Detect which cell encompasses the target text, then output its [x, y] center coordinate. 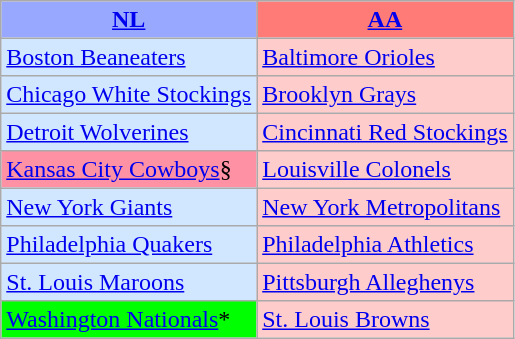
Pittsburgh Alleghenys [385, 282]
St. Louis Browns [385, 318]
Chicago White Stockings [129, 94]
St. Louis Maroons [129, 282]
Cincinnati Red Stockings [385, 132]
Philadelphia Quakers [129, 244]
New York Metropolitans [385, 206]
Brooklyn Grays [385, 94]
New York Giants [129, 206]
Louisville Colonels [385, 170]
NL [129, 20]
Detroit Wolverines [129, 132]
AA [385, 20]
Boston Beaneaters [129, 56]
Baltimore Orioles [385, 56]
Philadelphia Athletics [385, 244]
Kansas City Cowboys§ [129, 170]
Washington Nationals* [129, 318]
